Pinpoint the cell where the given text exists, returning its (X, Y) midpoint coordinate. 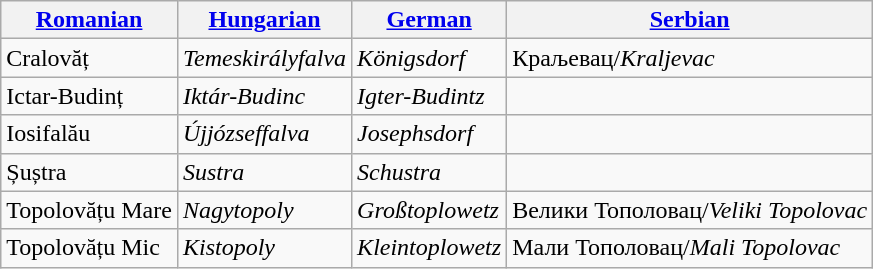
Iosifalău (90, 134)
Sustra (264, 172)
Serbian (690, 20)
Schustra (430, 172)
Újjózseffalva (264, 134)
Kistopoly (264, 248)
Iktár-Budinc (264, 96)
Краљевац/Kraljevac (690, 58)
Велики Тополовац/Veliki Topolovac (690, 210)
Josephsdorf (430, 134)
Igter-Budintz (430, 96)
German (430, 20)
Temeskirályfalva (264, 58)
Topolovățu Mare (90, 210)
Șuștra (90, 172)
Nagytopoly (264, 210)
Ictar-Budinț (90, 96)
Topolovățu Mic (90, 248)
Мали Тополовац/Mali Topolovac (690, 248)
Cralovăț (90, 58)
Hungarian (264, 20)
Königsdorf (430, 58)
Romanian (90, 20)
Großtoplowetz (430, 210)
Kleintoplowetz (430, 248)
